Determine the (x, y) coordinate at the center of the cell enclosing the given text.  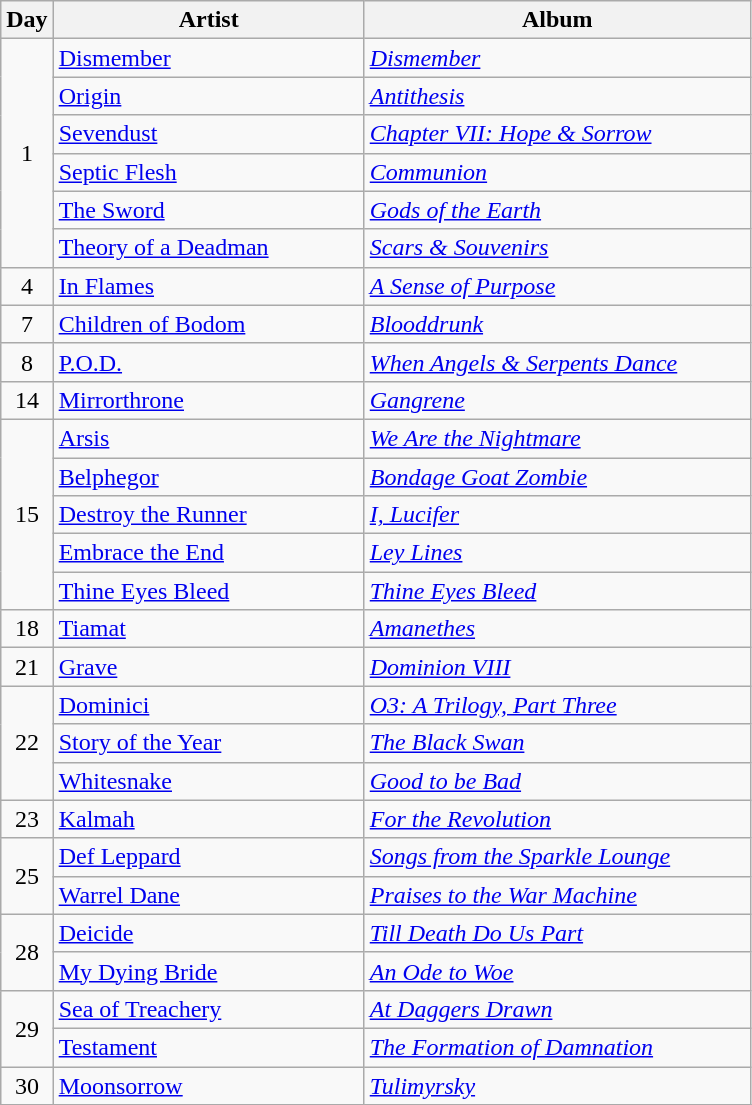
Bondage Goat Zombie (557, 477)
8 (27, 362)
Belphegor (208, 477)
Gods of the Earth (557, 210)
Sevendust (208, 134)
Embrace the End (208, 553)
Mirrorthrone (208, 400)
Communion (557, 172)
Warrel Dane (208, 895)
Origin (208, 96)
Def Leppard (208, 857)
23 (27, 819)
Songs from the Sparkle Lounge (557, 857)
The Sword (208, 210)
Tiamat (208, 629)
In Flames (208, 286)
4 (27, 286)
At Daggers Drawn (557, 1009)
28 (27, 952)
An Ode to Woe (557, 971)
P.O.D. (208, 362)
Moonsorrow (208, 1085)
Chapter VII: Hope & Sorrow (557, 134)
Praises to the War Machine (557, 895)
14 (27, 400)
Ley Lines (557, 553)
Story of the Year (208, 743)
30 (27, 1085)
Gangrene (557, 400)
Destroy the Runner (208, 515)
For the Revolution (557, 819)
Testament (208, 1047)
29 (27, 1028)
Blooddrunk (557, 324)
Deicide (208, 933)
Amanethes (557, 629)
The Formation of Damnation (557, 1047)
Till Death Do Us Part (557, 933)
Sea of Treachery (208, 1009)
25 (27, 876)
A Sense of Purpose (557, 286)
Day (27, 20)
Scars & Souvenirs (557, 248)
Arsis (208, 438)
Tulimyrsky (557, 1085)
21 (27, 667)
Whitesnake (208, 781)
Dominici (208, 705)
Good to be Bad (557, 781)
Artist (208, 20)
Children of Bodom (208, 324)
The Black Swan (557, 743)
Theory of a Deadman (208, 248)
18 (27, 629)
My Dying Bride (208, 971)
O3: A Trilogy, Part Three (557, 705)
Album (557, 20)
I, Lucifer (557, 515)
We Are the Nightmare (557, 438)
7 (27, 324)
When Angels & Serpents Dance (557, 362)
15 (27, 514)
22 (27, 743)
Antithesis (557, 96)
Grave (208, 667)
Dominion VIII (557, 667)
Kalmah (208, 819)
Septic Flesh (208, 172)
1 (27, 153)
